Extract the [x, y] coordinate from the center of the cell holding the provided text.  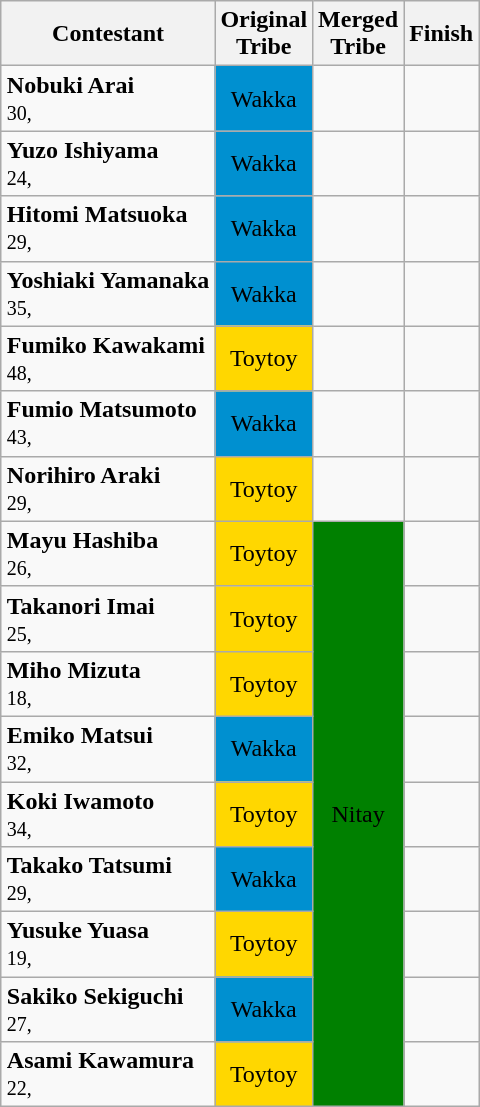
Mayu Hashiba26, [108, 554]
Fumiko Kawakami48, [108, 358]
MergedTribe [358, 34]
Emiko Matsui32, [108, 748]
Norihiro Araki29, [108, 488]
Contestant [108, 34]
OriginalTribe [264, 34]
Yuzo Ishiyama24, [108, 164]
Sakiko Sekiguchi27, [108, 1010]
Yusuke Yuasa19, [108, 944]
Takako Tatsumi29, [108, 880]
Yoshiaki Yamanaka35, [108, 294]
Hitomi Matsuoka29, [108, 228]
Takanori Imai25, [108, 618]
Asami Kawamura22, [108, 1074]
Finish [442, 34]
Fumio Matsumoto43, [108, 424]
Nobuki Arai30, [108, 98]
Nitay [358, 814]
Miho Mizuta18, [108, 684]
Koki Iwamoto34, [108, 814]
